Extract the (X, Y) coordinate from the center of the cell holding the provided text.  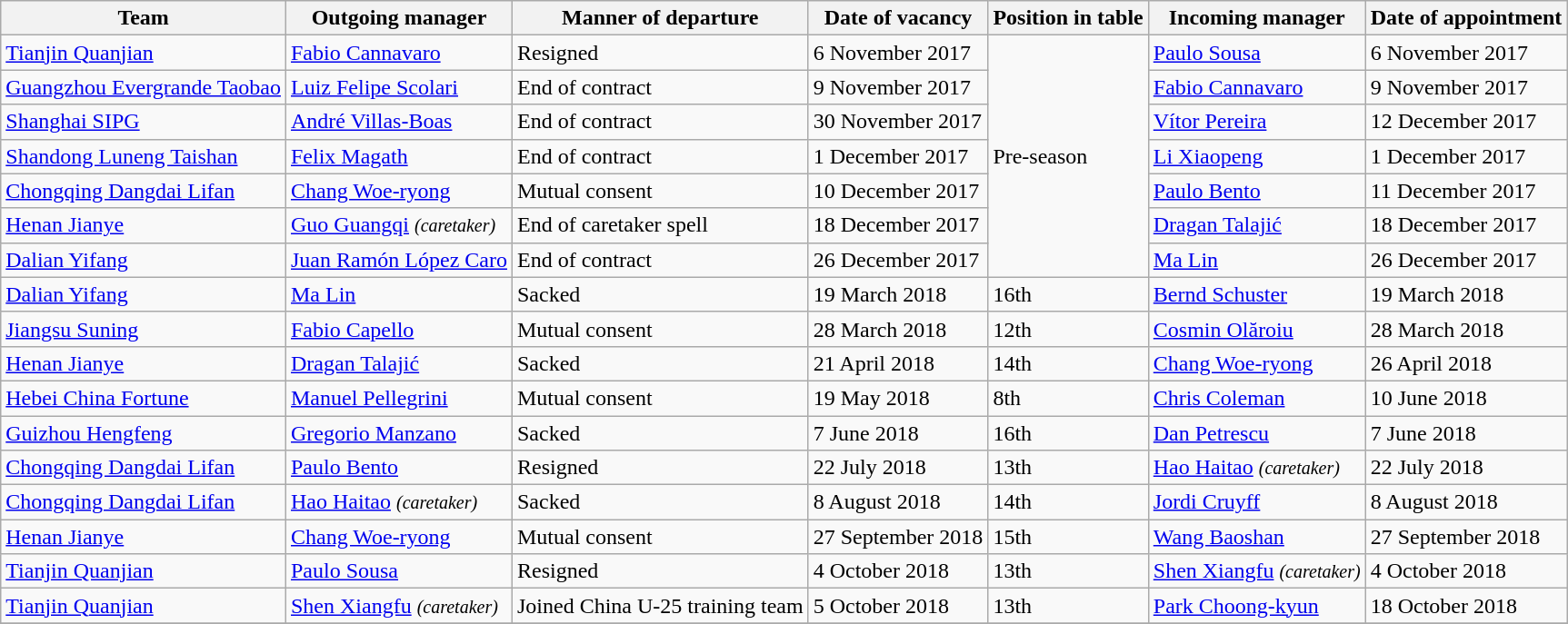
Dan Petrescu (1256, 433)
Juan Ramón López Caro (398, 260)
Cosmin Olăroiu (1256, 329)
12 December 2017 (1466, 122)
30 November 2017 (898, 122)
Fabio Capello (398, 329)
Wang Baoshan (1256, 537)
5 October 2018 (898, 606)
Position in table (1068, 18)
10 June 2018 (1466, 398)
21 April 2018 (898, 363)
Date of vacancy (898, 18)
Outgoing manager (398, 18)
Gregorio Manzano (398, 433)
11 December 2017 (1466, 191)
Jiangsu Suning (144, 329)
Date of appointment (1466, 18)
10 December 2017 (898, 191)
26 April 2018 (1466, 363)
Incoming manager (1256, 18)
Shandong Luneng Taishan (144, 156)
12th (1068, 329)
15th (1068, 537)
Manuel Pellegrini (398, 398)
Guo Guangqi (caretaker) (398, 225)
Manner of departure (660, 18)
Joined China U-25 training team (660, 606)
Team (144, 18)
Park Choong-kyun (1256, 606)
Felix Magath (398, 156)
Guizhou Hengfeng (144, 433)
Bernd Schuster (1256, 294)
Vítor Pereira (1256, 122)
Shanghai SIPG (144, 122)
Li Xiaopeng (1256, 156)
Chris Coleman (1256, 398)
End of caretaker spell (660, 225)
André Villas-Boas (398, 122)
Luiz Felipe Scolari (398, 87)
18 October 2018 (1466, 606)
Hebei China Fortune (144, 398)
19 May 2018 (898, 398)
Jordi Cruyff (1256, 502)
8th (1068, 398)
Guangzhou Evergrande Taobao (144, 87)
Pre-season (1068, 156)
